Output the [x, y] coordinate of the center of the cell containing the given text.  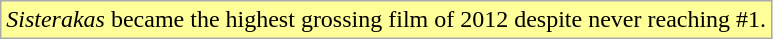
Sisterakas became the highest grossing film of 2012 despite never reaching #1. [386, 20]
